Determine the [x, y] coordinate at the center of the cell enclosing the given text.  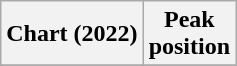
Chart (2022) [72, 34]
Peakposition [189, 34]
